Identify which cell holds the provided text, then report its [X, Y] central coordinate. 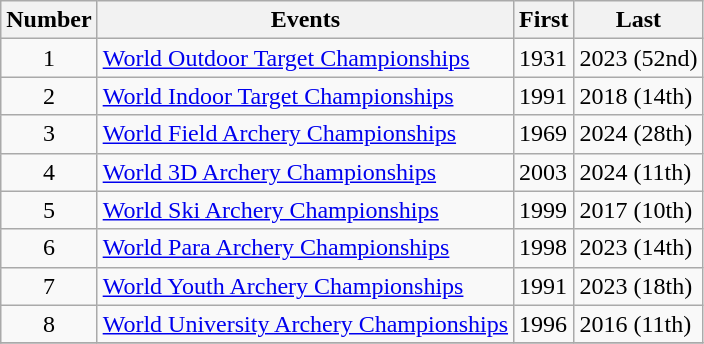
World Outdoor Target Championships [305, 58]
World Field Archery Championships [305, 134]
World Indoor Target Championships [305, 96]
6 [49, 248]
7 [49, 286]
5 [49, 210]
1999 [544, 210]
2003 [544, 172]
2017 (10th) [638, 210]
World Para Archery Championships [305, 248]
2024 (28th) [638, 134]
2023 (14th) [638, 248]
2018 (14th) [638, 96]
Number [49, 20]
First [544, 20]
Last [638, 20]
2023 (18th) [638, 286]
4 [49, 172]
2 [49, 96]
1931 [544, 58]
1998 [544, 248]
1969 [544, 134]
World Youth Archery Championships [305, 286]
2024 (11th) [638, 172]
8 [49, 324]
1 [49, 58]
World University Archery Championships [305, 324]
Events [305, 20]
World 3D Archery Championships [305, 172]
1996 [544, 324]
3 [49, 134]
2016 (11th) [638, 324]
World Ski Archery Championships [305, 210]
2023 (52nd) [638, 58]
